From the cell containing the given text, extract its center point as [X, Y] coordinate. 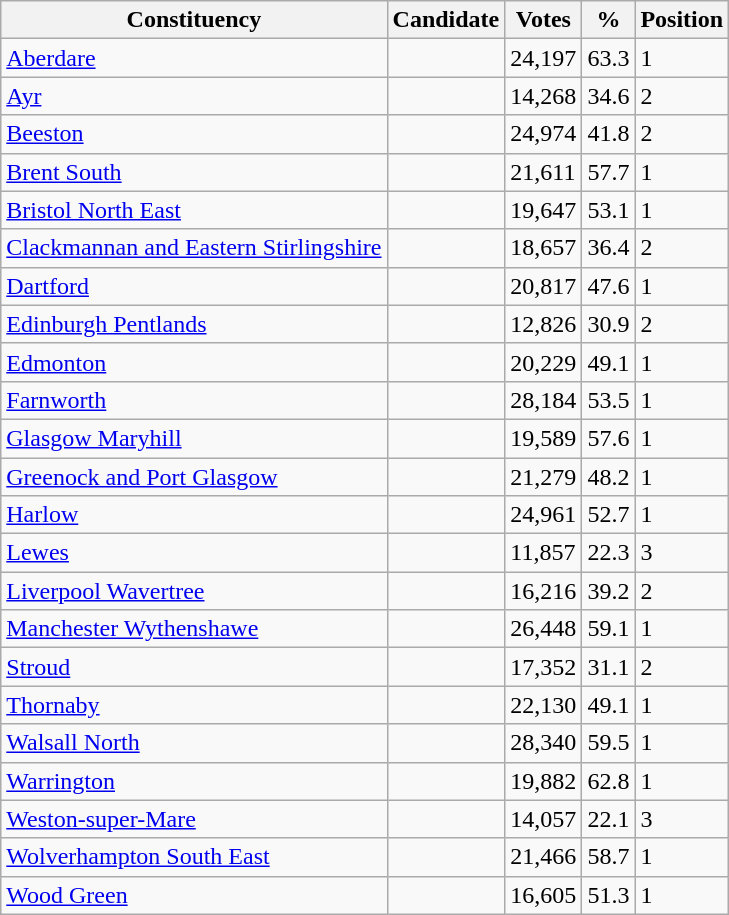
52.7 [608, 515]
11,857 [544, 553]
Brent South [194, 172]
24,961 [544, 515]
24,974 [544, 134]
Aberdare [194, 58]
20,817 [544, 286]
Ayr [194, 96]
Edmonton [194, 362]
Wood Green [194, 895]
Constituency [194, 20]
Thornaby [194, 705]
16,216 [544, 591]
17,352 [544, 667]
22.1 [608, 819]
30.9 [608, 324]
16,605 [544, 895]
57.7 [608, 172]
Edinburgh Pentlands [194, 324]
39.2 [608, 591]
Bristol North East [194, 210]
12,826 [544, 324]
Wolverhampton South East [194, 857]
14,268 [544, 96]
36.4 [608, 248]
19,647 [544, 210]
28,184 [544, 400]
18,657 [544, 248]
Votes [544, 20]
34.6 [608, 96]
48.2 [608, 477]
53.5 [608, 400]
58.7 [608, 857]
24,197 [544, 58]
Lewes [194, 553]
28,340 [544, 743]
Warrington [194, 781]
Dartford [194, 286]
Stroud [194, 667]
Manchester Wythenshawe [194, 629]
Harlow [194, 515]
19,589 [544, 438]
Walsall North [194, 743]
Beeston [194, 134]
51.3 [608, 895]
Liverpool Wavertree [194, 591]
22,130 [544, 705]
Clackmannan and Eastern Stirlingshire [194, 248]
21,611 [544, 172]
21,279 [544, 477]
Greenock and Port Glasgow [194, 477]
59.5 [608, 743]
57.6 [608, 438]
Position [682, 20]
63.3 [608, 58]
Candidate [446, 20]
62.8 [608, 781]
59.1 [608, 629]
26,448 [544, 629]
47.6 [608, 286]
Glasgow Maryhill [194, 438]
Weston-super-Mare [194, 819]
21,466 [544, 857]
20,229 [544, 362]
31.1 [608, 667]
19,882 [544, 781]
41.8 [608, 134]
Farnworth [194, 400]
% [608, 20]
14,057 [544, 819]
53.1 [608, 210]
22.3 [608, 553]
